Search for the cell housing the specified text and yield its [x, y] center coordinate. 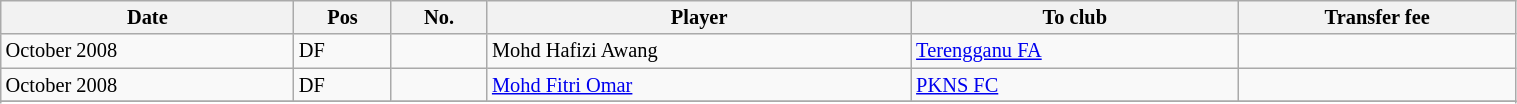
Date [148, 17]
No. [439, 17]
Mohd Fitri Omar [699, 85]
Player [699, 17]
Mohd Hafizi Awang [699, 51]
To club [1074, 17]
PKNS FC [1074, 85]
Pos [342, 17]
Terengganu FA [1074, 51]
Transfer fee [1377, 17]
